Pinpoint the cell where the given text exists, returning its [x, y] midpoint coordinate. 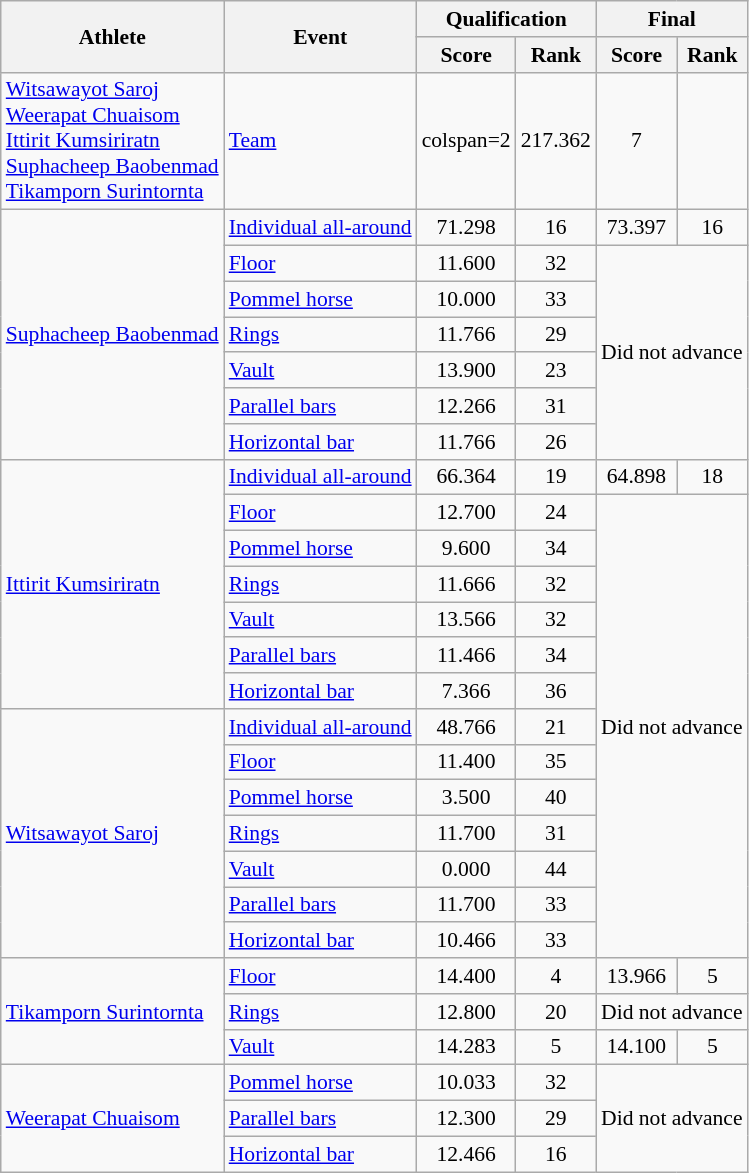
7 [636, 141]
13.900 [466, 371]
14.283 [466, 1047]
13.966 [636, 976]
14.100 [636, 1047]
Team [320, 141]
Witsawayot SarojWeerapat ChuaisomIttirit KumsiriratnSuphacheep BaobenmadTikamporn Surintornta [112, 141]
11.666 [466, 584]
14.400 [466, 976]
colspan=2 [466, 141]
24 [556, 513]
Witsawayot Saroj [112, 834]
21 [556, 727]
66.364 [466, 477]
13.566 [466, 620]
18 [712, 477]
12.466 [466, 1154]
26 [556, 442]
Athlete [112, 36]
64.898 [636, 477]
71.298 [466, 228]
12.300 [466, 1119]
20 [556, 1012]
Event [320, 36]
Tikamporn Surintornta [112, 1012]
23 [556, 371]
12.800 [466, 1012]
35 [556, 762]
Final [672, 19]
10.033 [466, 1083]
4 [556, 976]
11.400 [466, 762]
12.700 [466, 513]
11.466 [466, 656]
19 [556, 477]
Weerapat Chuaisom [112, 1118]
44 [556, 869]
48.766 [466, 727]
12.266 [466, 406]
11.600 [466, 264]
73.397 [636, 228]
3.500 [466, 798]
9.600 [466, 549]
217.362 [556, 141]
Suphacheep Baobenmad [112, 334]
10.466 [466, 941]
10.000 [466, 299]
Ittirit Kumsiriratn [112, 584]
7.366 [466, 691]
Qualification [506, 19]
40 [556, 798]
36 [556, 691]
0.000 [466, 869]
